Identify which cell holds the provided text, then report its (X, Y) central coordinate. 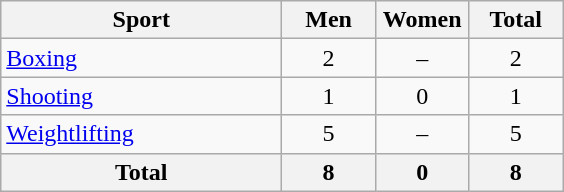
Women (422, 20)
Weightlifting (142, 134)
Men (329, 20)
Boxing (142, 58)
Shooting (142, 96)
Sport (142, 20)
